Find where the given text appears and provide that cell's center as [x, y] coordinate. 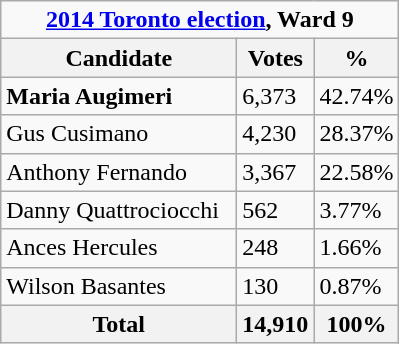
28.37% [356, 134]
14,910 [276, 324]
% [356, 58]
Candidate [119, 58]
130 [276, 286]
Ances Hercules [119, 248]
0.87% [356, 286]
Maria Augimeri [119, 96]
Danny Quattrociocchi [119, 210]
Total [119, 324]
3,367 [276, 172]
4,230 [276, 134]
Anthony Fernando [119, 172]
100% [356, 324]
22.58% [356, 172]
562 [276, 210]
3.77% [356, 210]
1.66% [356, 248]
6,373 [276, 96]
Wilson Basantes [119, 286]
42.74% [356, 96]
Gus Cusimano [119, 134]
2014 Toronto election, Ward 9 [200, 20]
Votes [276, 58]
248 [276, 248]
